Provide the (x, y) coordinate of the cell's center where the given text is located.  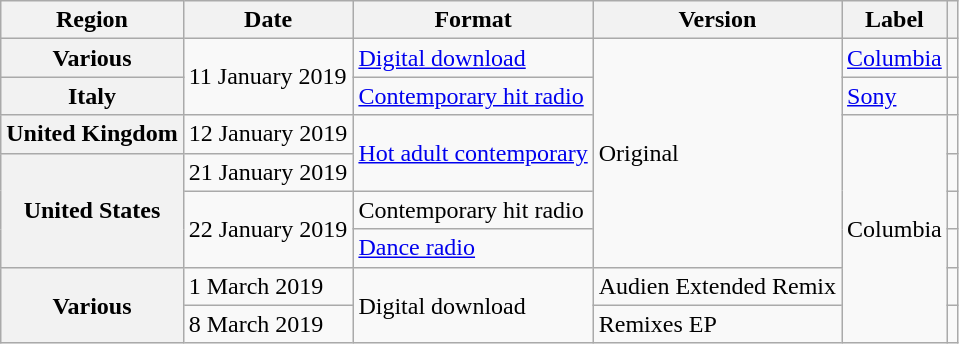
Audien Extended Remix (717, 286)
Hot adult contemporary (473, 153)
Dance radio (473, 248)
1 March 2019 (268, 286)
22 January 2019 (268, 229)
Format (473, 20)
Italy (92, 96)
Region (92, 20)
Original (717, 153)
United States (92, 210)
Sony (895, 96)
8 March 2019 (268, 324)
Remixes EP (717, 324)
Date (268, 20)
United Kingdom (92, 134)
11 January 2019 (268, 77)
12 January 2019 (268, 134)
Version (717, 20)
Label (895, 20)
21 January 2019 (268, 172)
